Search for the cell housing the specified text and yield its (X, Y) center coordinate. 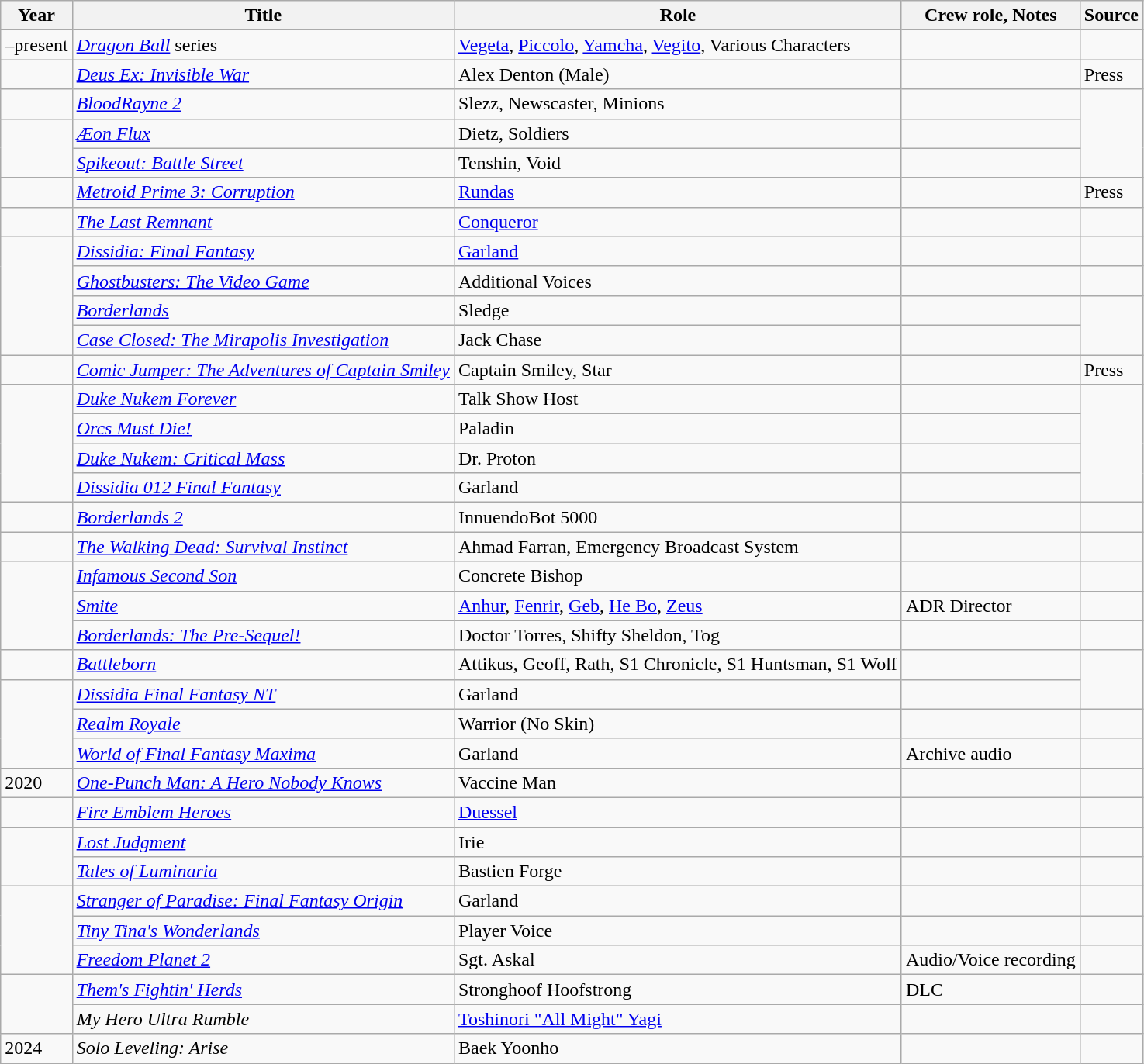
InnuendoBot 5000 (678, 517)
BloodRayne 2 (263, 104)
The Walking Dead: Survival Instinct (263, 547)
Duke Nukem: Critical Mass (263, 458)
Stronghoof Hoofstrong (678, 990)
Battleborn (263, 665)
Metroid Prime 3: Corruption (263, 192)
Conqueror (678, 222)
Them's Fightin' Herds (263, 990)
Borderlands: The Pre-Sequel! (263, 635)
Æon Flux (263, 133)
Smite (263, 606)
My Hero Ultra Rumble (263, 1019)
Sgt. Askal (678, 960)
Deus Ex: Invisible War (263, 74)
Tales of Luminaria (263, 872)
Doctor Torres, Shifty Sheldon, Tog (678, 635)
–present (36, 45)
Title (263, 16)
Tiny Tina's Wonderlands (263, 931)
Dissidia 012 Final Fantasy (263, 488)
Stranger of Paradise: Final Fantasy Origin (263, 901)
Duessel (678, 812)
Dietz, Soldiers (678, 133)
Audio/Voice recording (990, 960)
Solo Leveling: Arise (263, 1048)
Spikeout: Battle Street (263, 163)
Paladin (678, 429)
Realm Royale (263, 724)
Comic Jumper: The Adventures of Captain Smiley (263, 370)
Dissidia Final Fantasy NT (263, 694)
Year (36, 16)
Baek Yoonho (678, 1048)
Attikus, Geoff, Rath, S1 Chronicle, S1 Huntsman, S1 Wolf (678, 665)
Talk Show Host (678, 399)
Additional Voices (678, 281)
Dragon Ball series (263, 45)
Concrete Bishop (678, 576)
Orcs Must Die! (263, 429)
2020 (36, 782)
2024 (36, 1048)
Anhur, Fenrir, Geb, He Bo, Zeus (678, 606)
Fire Emblem Heroes (263, 812)
Infamous Second Son (263, 576)
Role (678, 16)
Irie (678, 841)
Alex Denton (Male) (678, 74)
Bastien Forge (678, 872)
Rundas (678, 192)
Vaccine Man (678, 782)
Captain Smiley, Star (678, 370)
Tenshin, Void (678, 163)
World of Final Fantasy Maxima (263, 753)
Source (1111, 16)
One-Punch Man: A Hero Nobody Knows (263, 782)
Duke Nukem Forever (263, 399)
Vegeta, Piccolo, Yamcha, Vegito, Various Characters (678, 45)
Toshinori "All Might" Yagi (678, 1019)
Dr. Proton (678, 458)
Case Closed: The Mirapolis Investigation (263, 340)
DLC (990, 990)
Dissidia: Final Fantasy (263, 251)
Freedom Planet 2 (263, 960)
The Last Remnant (263, 222)
Lost Judgment (263, 841)
Jack Chase (678, 340)
Player Voice (678, 931)
Borderlands (263, 310)
Borderlands 2 (263, 517)
Ghostbusters: The Video Game (263, 281)
ADR Director (990, 606)
Sledge (678, 310)
Warrior (No Skin) (678, 724)
Archive audio (990, 753)
Ahmad Farran, Emergency Broadcast System (678, 547)
Crew role, Notes (990, 16)
Slezz, Newscaster, Minions (678, 104)
